From the cell containing the given text, extract its center point as [x, y] coordinate. 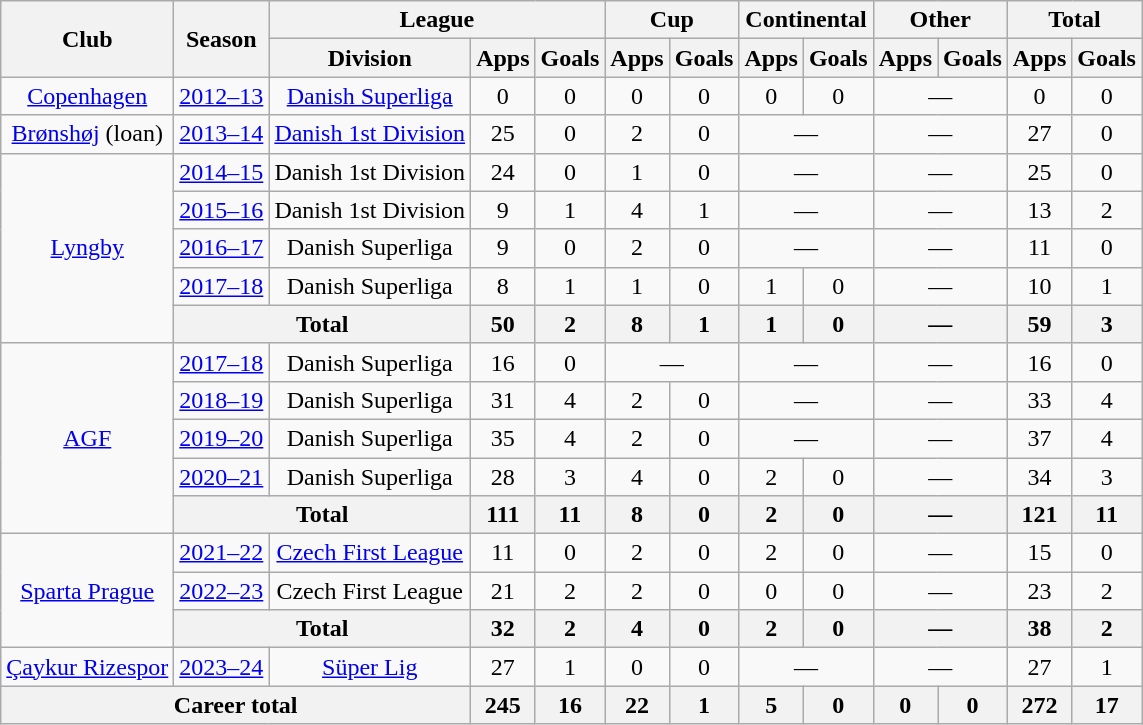
Club [88, 39]
34 [1039, 477]
5 [771, 705]
2022–23 [222, 591]
2021–22 [222, 553]
Süper Lig [370, 667]
2023–24 [222, 667]
37 [1039, 438]
24 [503, 172]
272 [1039, 705]
Season [222, 39]
Lyngby [88, 248]
Çaykur Rizespor [88, 667]
2020–21 [222, 477]
121 [1039, 515]
15 [1039, 553]
2014–15 [222, 172]
Continental [806, 20]
31 [503, 400]
Brønshøj (loan) [88, 134]
2013–14 [222, 134]
Other [940, 20]
10 [1039, 286]
23 [1039, 591]
2019–20 [222, 438]
38 [1039, 629]
League [437, 20]
Division [370, 58]
28 [503, 477]
22 [637, 705]
245 [503, 705]
21 [503, 591]
2016–17 [222, 248]
33 [1039, 400]
32 [503, 629]
AGF [88, 438]
2012–13 [222, 96]
2018–19 [222, 400]
50 [503, 324]
Cup [672, 20]
Copenhagen [88, 96]
59 [1039, 324]
17 [1107, 705]
2015–16 [222, 210]
35 [503, 438]
Sparta Prague [88, 591]
111 [503, 515]
13 [1039, 210]
Career total [236, 705]
